For the text-containing cell, return its midpoint in (x, y) coordinate format. 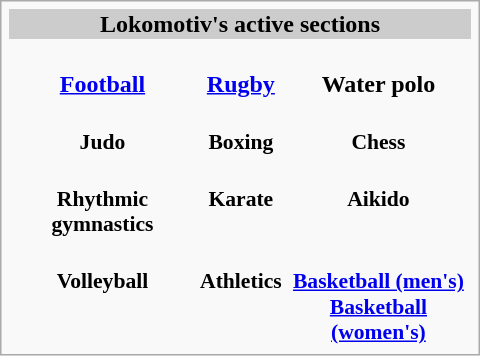
Chess (378, 129)
Aikido (378, 199)
Karate (242, 199)
Rhythmic gymnastics (102, 199)
Boxing (242, 129)
Water polo (378, 70)
Football (102, 70)
Lokomotiv's active sections (240, 24)
Basketball (men's)Basketball (women's) (378, 294)
Athletics (242, 294)
Rugby (242, 70)
Judo (102, 129)
Volleyball (102, 294)
